From the cell containing the given text, extract its center point as (x, y) coordinate. 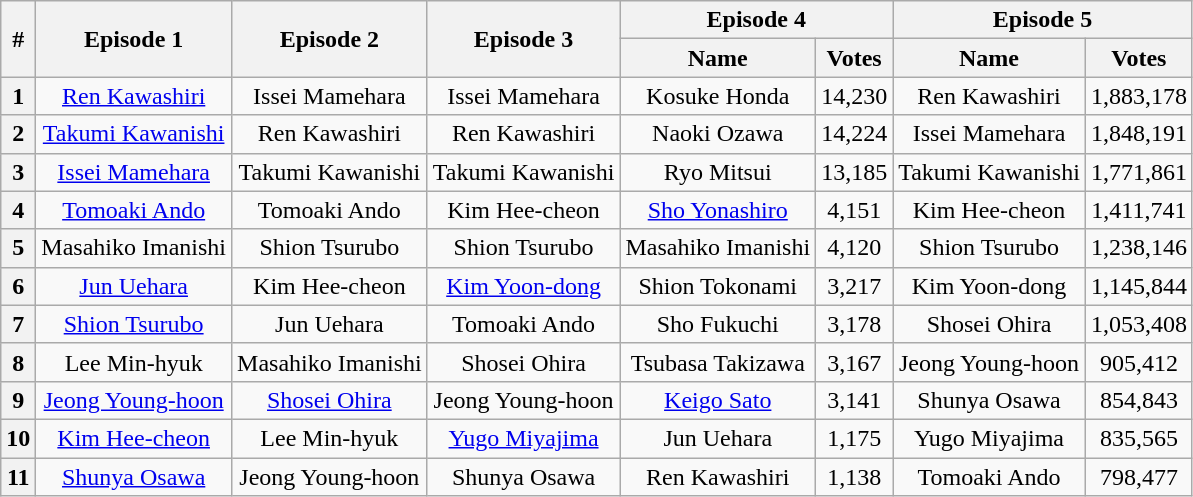
1,411,741 (1138, 210)
3 (18, 172)
# (18, 39)
Shion Tokonami (718, 286)
Ryo Mitsui (718, 172)
1,138 (854, 477)
1,238,146 (1138, 248)
Episode 2 (330, 39)
3,217 (854, 286)
6 (18, 286)
1,883,178 (1138, 96)
Kosuke Honda (718, 96)
Sho Yonashiro (718, 210)
854,843 (1138, 400)
Episode 1 (134, 39)
1,053,408 (1138, 324)
Keigo Sato (718, 400)
1,145,844 (1138, 286)
13,185 (854, 172)
Episode 5 (1043, 20)
14,224 (854, 134)
835,565 (1138, 438)
Sho Fukuchi (718, 324)
1 (18, 96)
Episode 4 (756, 20)
1,848,191 (1138, 134)
Tsubasa Takizawa (718, 362)
1,771,861 (1138, 172)
8 (18, 362)
10 (18, 438)
3,167 (854, 362)
5 (18, 248)
4,120 (854, 248)
1,175 (854, 438)
Episode 3 (524, 39)
Naoki Ozawa (718, 134)
7 (18, 324)
9 (18, 400)
4 (18, 210)
4,151 (854, 210)
3,141 (854, 400)
11 (18, 477)
14,230 (854, 96)
2 (18, 134)
3,178 (854, 324)
798,477 (1138, 477)
905,412 (1138, 362)
